Pinpoint the cell where the given text exists, returning its [x, y] midpoint coordinate. 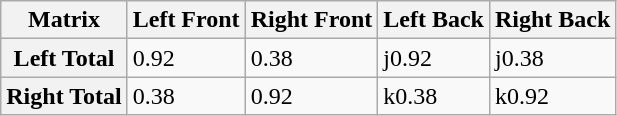
Right Total [64, 96]
j0.38 [552, 58]
Right Back [552, 20]
Left Front [186, 20]
Matrix [64, 20]
k0.92 [552, 96]
j0.92 [434, 58]
k0.38 [434, 96]
Right Front [312, 20]
Left Total [64, 58]
Left Back [434, 20]
